Return (X, Y) of the center of cell containing provided text 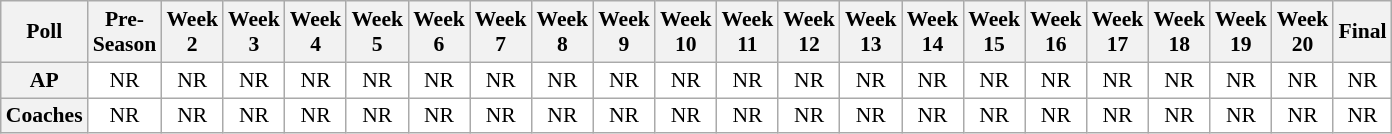
Poll (44, 32)
Week10 (686, 32)
Week16 (1056, 32)
Pre-Season (125, 32)
Week17 (1118, 32)
Week3 (254, 32)
Week14 (933, 32)
Week11 (748, 32)
Week19 (1241, 32)
Coaches (44, 116)
Week8 (562, 32)
Week15 (994, 32)
Week2 (192, 32)
Week13 (871, 32)
Week5 (377, 32)
Week7 (501, 32)
Week6 (439, 32)
Week18 (1179, 32)
Final (1362, 32)
Week12 (809, 32)
Week4 (316, 32)
Week20 (1303, 32)
AP (44, 80)
Week9 (624, 32)
